Capture the cell that displays the provided text and extract its [x, y] central coordinate. 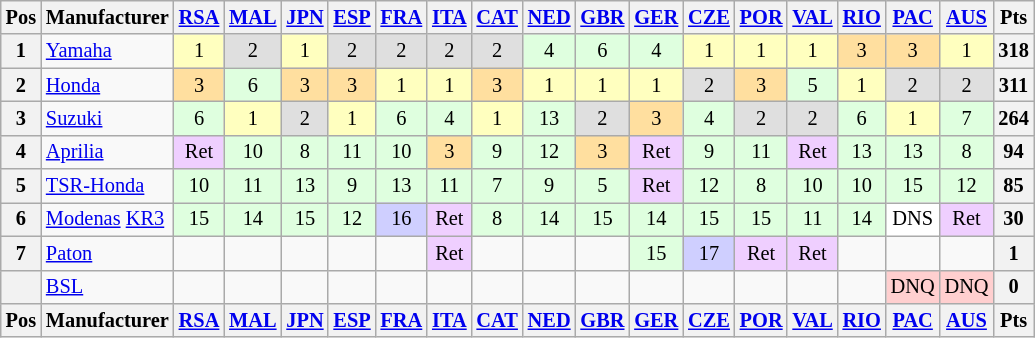
30 [1013, 219]
Suzuki [108, 118]
TSR-Honda [108, 186]
BSL [108, 287]
Yamaha [108, 51]
94 [1013, 152]
Paton [108, 253]
DNS [913, 219]
17 [709, 253]
311 [1013, 85]
Honda [108, 85]
Modenas KR3 [108, 219]
318 [1013, 51]
16 [402, 219]
85 [1013, 186]
264 [1013, 118]
0 [1013, 287]
Aprilia [108, 152]
